Output the [x, y] coordinate of the center of the cell containing the given text.  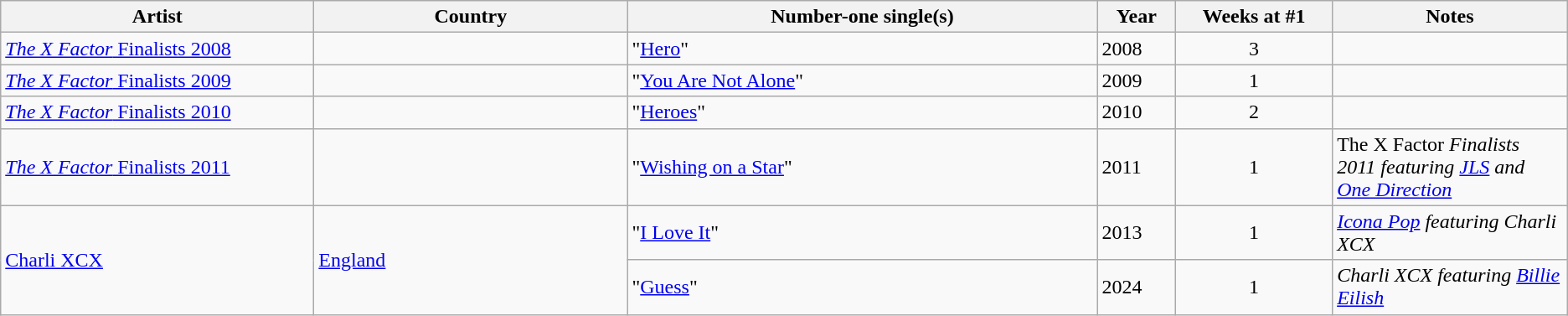
The X Factor Finalists 2011 featuring JLS and One Direction [1451, 167]
"Guess" [863, 287]
"I Love It" [863, 233]
The X Factor Finalists 2011 [157, 167]
"Heroes" [863, 112]
2024 [1137, 287]
"Wishing on a Star" [863, 167]
2010 [1137, 112]
The X Factor Finalists 2008 [157, 49]
2 [1255, 112]
"Hero" [863, 49]
Weeks at #1 [1255, 17]
Icona Pop featuring Charli XCX [1451, 233]
2011 [1137, 167]
Charli XCX [157, 260]
"You Are Not Alone" [863, 80]
Notes [1451, 17]
Country [471, 17]
England [471, 260]
3 [1255, 49]
Artist [157, 17]
Year [1137, 17]
The X Factor Finalists 2009 [157, 80]
The X Factor Finalists 2010 [157, 112]
Charli XCX featuring Billie Eilish [1451, 287]
2008 [1137, 49]
Number-one single(s) [863, 17]
2009 [1137, 80]
2013 [1137, 233]
